Identify which cell holds the provided text, then report its (X, Y) central coordinate. 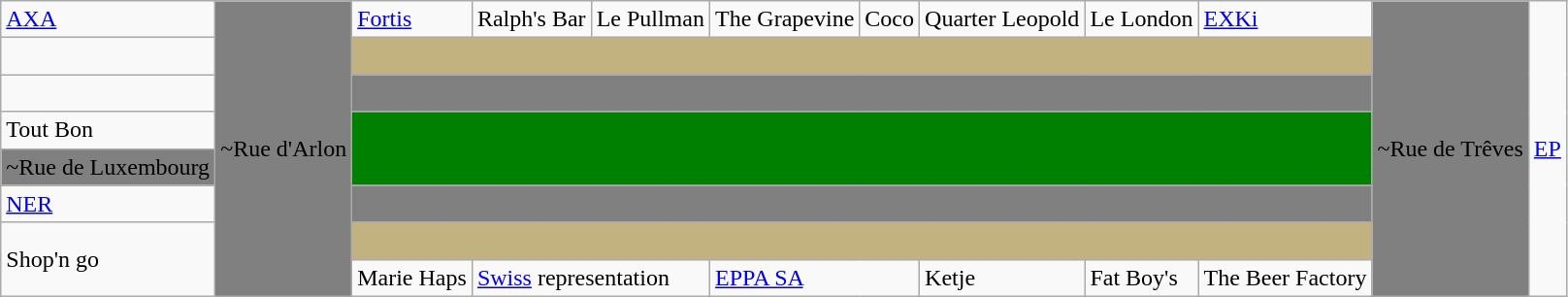
NER (109, 204)
The Beer Factory (1285, 278)
~Rue de Trêves (1450, 148)
Shop'n go (109, 259)
~Rue d'Arlon (283, 148)
Fortis (412, 19)
Ketje (1002, 278)
EXKi (1285, 19)
Swiss representation (590, 278)
Le Pullman (650, 19)
Tout Bon (109, 130)
EPPA SA (814, 278)
Ralph's Bar (532, 19)
The Grapevine (784, 19)
AXA (109, 19)
Quarter Leopold (1002, 19)
Fat Boy's (1141, 278)
Marie Haps (412, 278)
Le London (1141, 19)
EP (1547, 148)
Coco (890, 19)
~Rue de Luxembourg (109, 167)
